Return the [x, y] coordinate for the center point of the cell that contains the specified text.  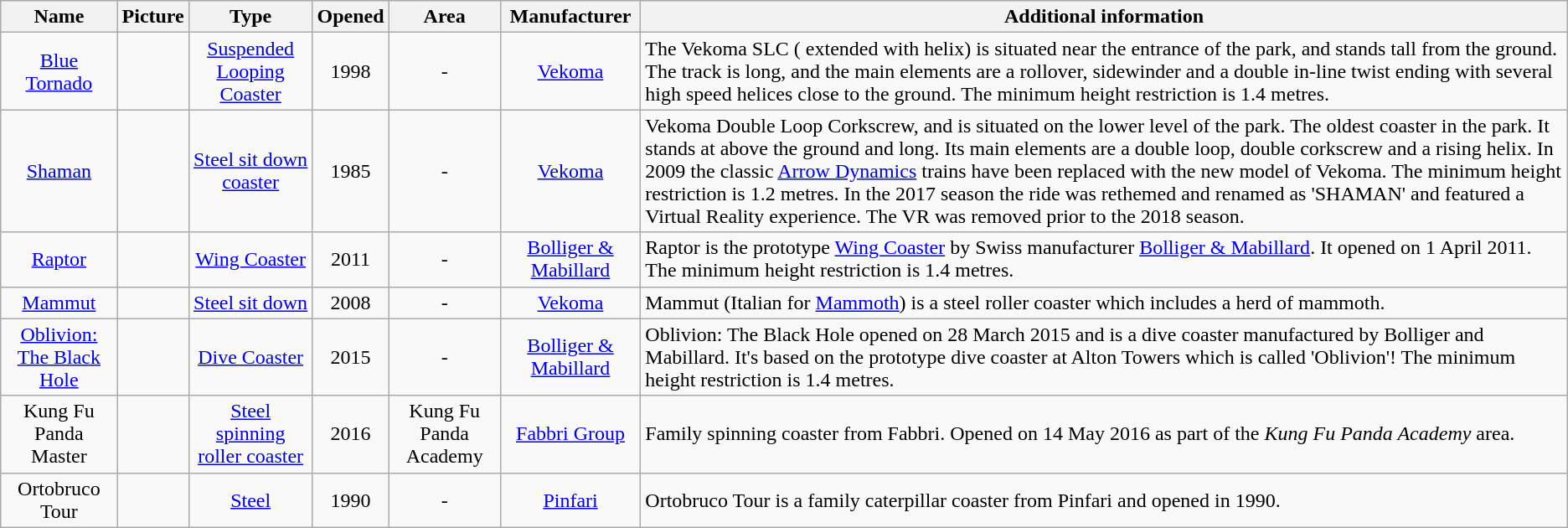
Picture [152, 17]
Type [250, 17]
Steel sit down [250, 303]
Name [59, 17]
Oblivion: The Black Hole [59, 357]
Ortobruco Tour [59, 500]
1985 [350, 171]
Kung Fu Panda Master [59, 434]
Family spinning coaster from Fabbri. Opened on 14 May 2016 as part of the Kung Fu Panda Academy area. [1104, 434]
Shaman [59, 171]
Kung Fu Panda Academy [444, 434]
1998 [350, 71]
Mammut (Italian for Mammoth) is a steel roller coaster which includes a herd of mammoth. [1104, 303]
Wing Coaster [250, 260]
Manufacturer [570, 17]
Ortobruco Tour is a family caterpillar coaster from Pinfari and opened in 1990. [1104, 500]
Additional information [1104, 17]
Fabbri Group [570, 434]
Mammut [59, 303]
Opened [350, 17]
2008 [350, 303]
Pinfari [570, 500]
Blue Tornado [59, 71]
Suspended Looping Coaster [250, 71]
Area [444, 17]
Steel spinning roller coaster [250, 434]
2016 [350, 434]
2015 [350, 357]
Steel sit down coaster [250, 171]
Raptor [59, 260]
Dive Coaster [250, 357]
1990 [350, 500]
Steel [250, 500]
2011 [350, 260]
